Detect which cell encompasses the target text, then output its (x, y) center coordinate. 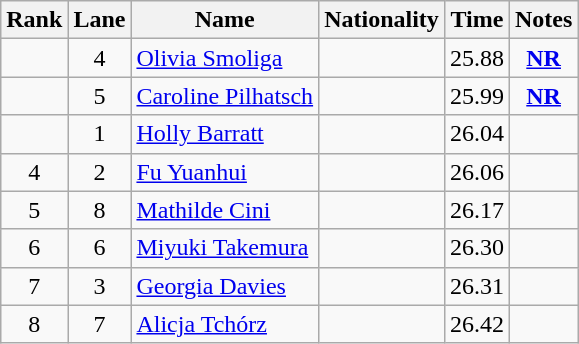
Mathilde Cini (225, 210)
Time (476, 20)
Lane (100, 20)
Alicja Tchórz (225, 324)
25.88 (476, 58)
Notes (543, 20)
Olivia Smoliga (225, 58)
Nationality (382, 20)
26.31 (476, 286)
Georgia Davies (225, 286)
Caroline Pilhatsch (225, 96)
26.30 (476, 248)
3 (100, 286)
Miyuki Takemura (225, 248)
26.06 (476, 172)
26.04 (476, 134)
Rank (34, 20)
1 (100, 134)
Fu Yuanhui (225, 172)
26.42 (476, 324)
Holly Barratt (225, 134)
26.17 (476, 210)
25.99 (476, 96)
2 (100, 172)
Name (225, 20)
